Capture the cell that displays the provided text and extract its [X, Y] central coordinate. 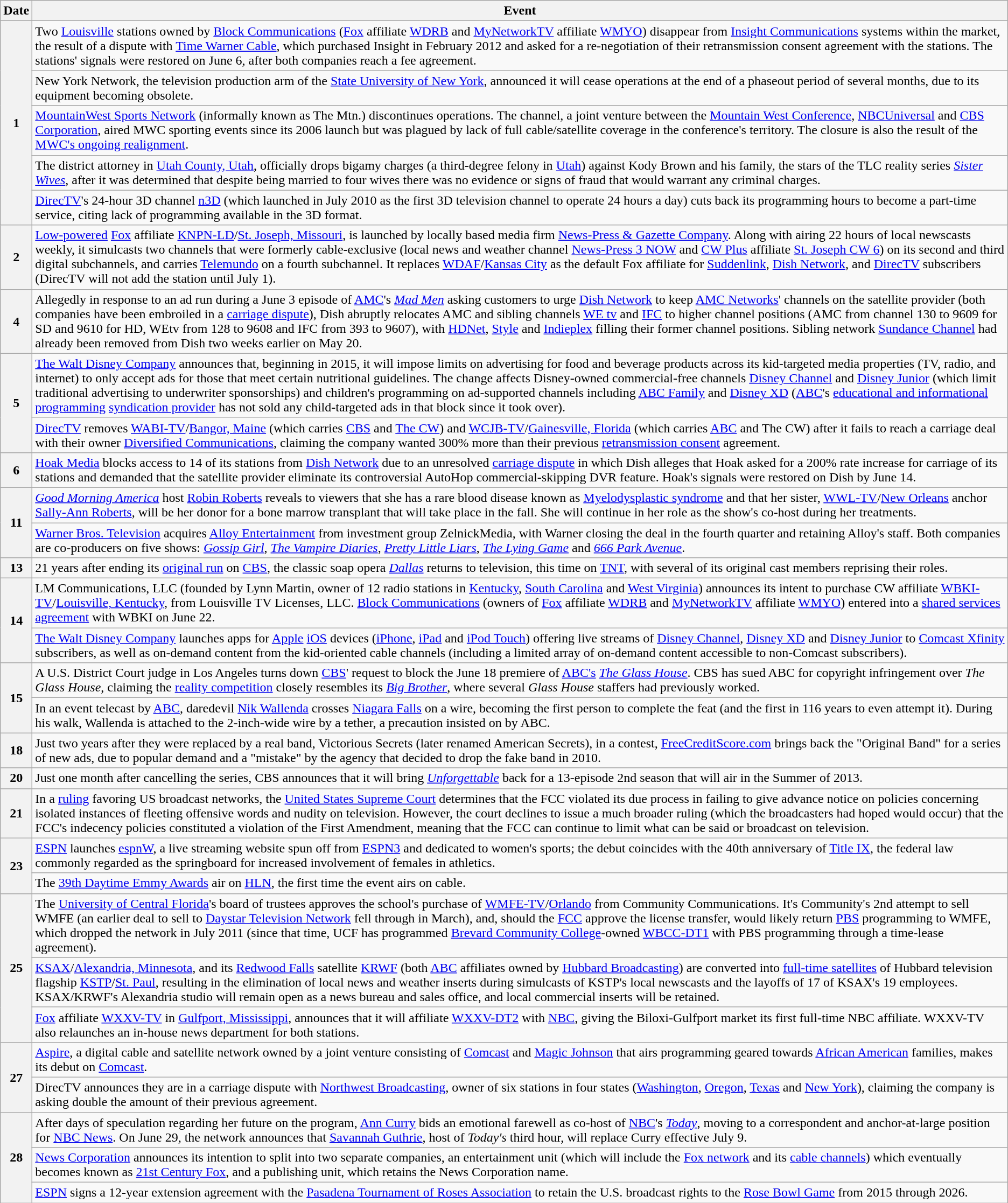
Event [520, 11]
23 [16, 866]
28 [16, 1158]
4 [16, 321]
Date [16, 11]
18 [16, 751]
21 [16, 813]
6 [16, 470]
15 [16, 698]
2 [16, 257]
25 [16, 968]
14 [16, 620]
11 [16, 522]
1 [16, 123]
20 [16, 778]
The 39th Daytime Emmy Awards air on HLN, the first time the event airs on cable. [520, 883]
13 [16, 568]
27 [16, 1077]
5 [16, 403]
